Find where the given text appears and provide that cell's center as (x, y) coordinate. 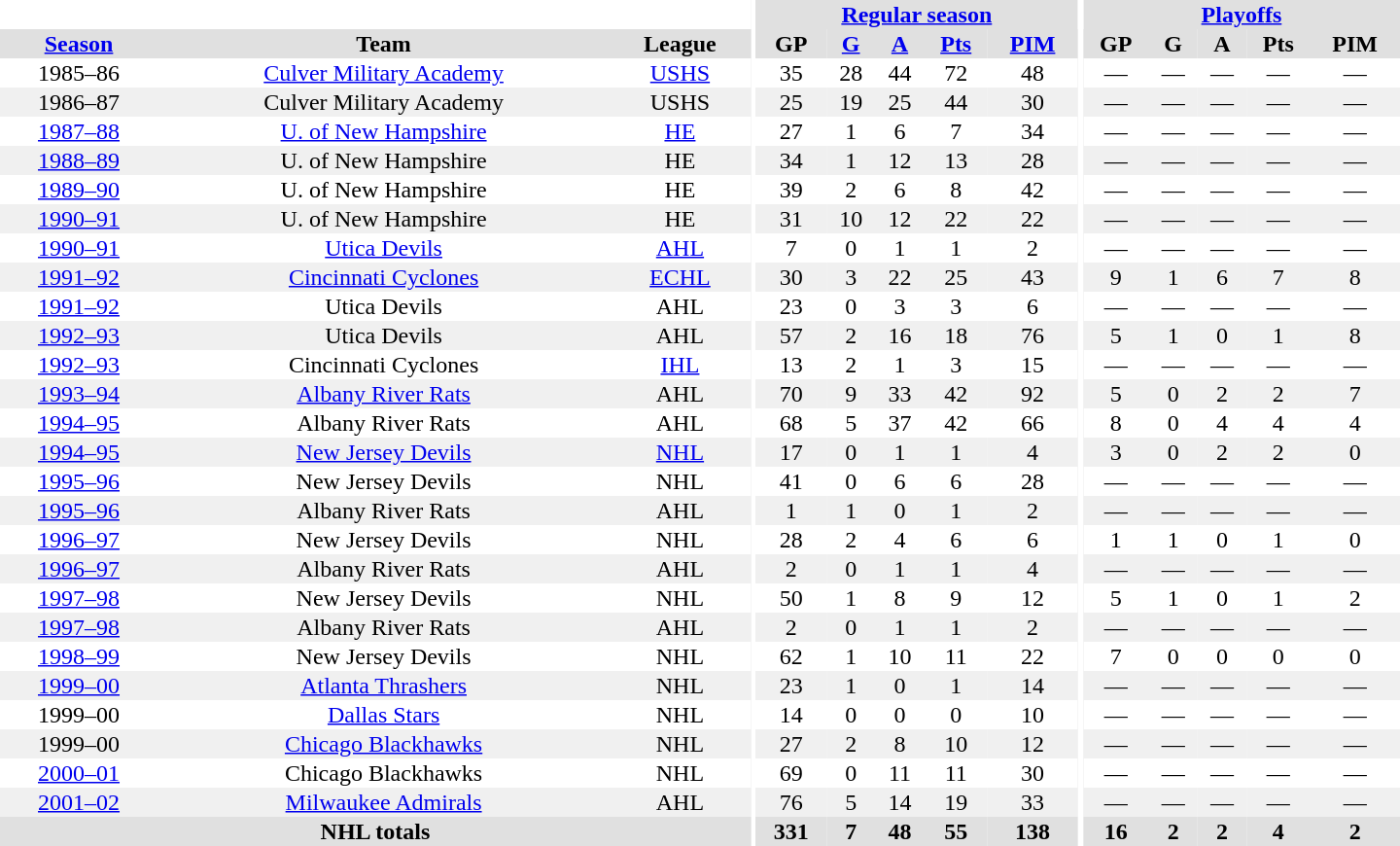
2000–01 (79, 773)
17 (791, 452)
39 (791, 190)
15 (1032, 365)
1985–86 (79, 73)
ECHL (681, 277)
68 (791, 423)
41 (791, 481)
18 (957, 335)
138 (1032, 831)
57 (791, 335)
1986–87 (79, 102)
Atlanta Thrashers (383, 686)
62 (791, 656)
Regular season (916, 15)
69 (791, 773)
1998–99 (79, 656)
Season (79, 44)
1989–90 (79, 190)
43 (1032, 277)
66 (1032, 423)
70 (791, 394)
League (681, 44)
1988–89 (79, 160)
92 (1032, 394)
NHL totals (375, 831)
Playoffs (1242, 15)
Team (383, 44)
2001–02 (79, 802)
55 (957, 831)
1993–94 (79, 394)
331 (791, 831)
72 (957, 73)
Milwaukee Admirals (383, 802)
IHL (681, 365)
50 (791, 598)
31 (791, 219)
35 (791, 73)
37 (899, 423)
1987–88 (79, 131)
Dallas Stars (383, 715)
